Pinpoint the cell where the given text exists, returning its (X, Y) midpoint coordinate. 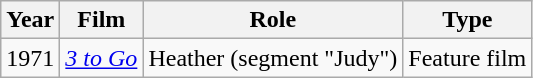
Heather (segment "Judy") (273, 58)
3 to Go (102, 58)
Type (468, 20)
Film (102, 20)
Feature film (468, 58)
Year (30, 20)
Role (273, 20)
1971 (30, 58)
